Detect which cell encompasses the target text, then output its (X, Y) center coordinate. 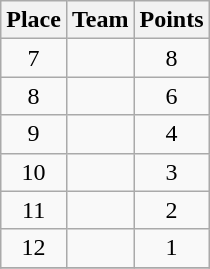
Points (172, 20)
4 (172, 134)
3 (172, 172)
Team (100, 20)
2 (172, 210)
12 (34, 248)
9 (34, 134)
6 (172, 96)
Place (34, 20)
7 (34, 58)
1 (172, 248)
11 (34, 210)
10 (34, 172)
